Scan for the cell matching the given text and deliver its (X, Y) coordinate at center. 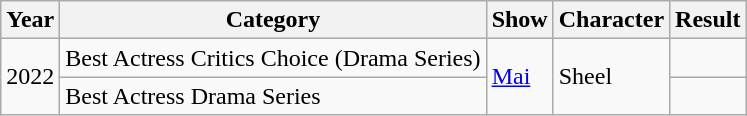
Best Actress Critics Choice (Drama Series) (273, 58)
Best Actress Drama Series (273, 96)
Result (708, 20)
Category (273, 20)
Show (520, 20)
2022 (30, 77)
Mai (520, 77)
Year (30, 20)
Character (611, 20)
Sheel (611, 77)
